Output the [X, Y] coordinate of the center of the cell containing the given text.  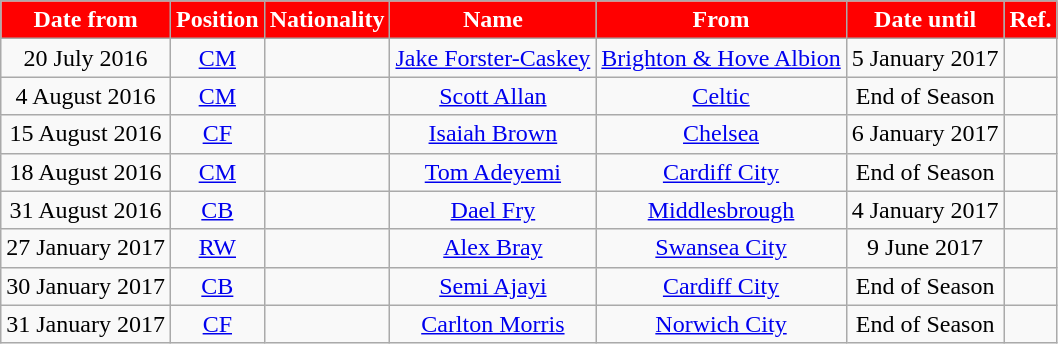
31 August 2016 [86, 210]
Chelsea [721, 134]
Isaiah Brown [493, 134]
Dael Fry [493, 210]
Semi Ajayi [493, 286]
30 January 2017 [86, 286]
5 January 2017 [925, 58]
Scott Allan [493, 96]
Celtic [721, 96]
Alex Bray [493, 248]
15 August 2016 [86, 134]
Brighton & Hove Albion [721, 58]
9 June 2017 [925, 248]
Middlesbrough [721, 210]
4 January 2017 [925, 210]
6 January 2017 [925, 134]
RW [217, 248]
Jake Forster-Caskey [493, 58]
Position [217, 20]
4 August 2016 [86, 96]
Nationality [327, 20]
Date from [86, 20]
Carlton Morris [493, 324]
Tom Adeyemi [493, 172]
27 January 2017 [86, 248]
Name [493, 20]
20 July 2016 [86, 58]
18 August 2016 [86, 172]
Norwich City [721, 324]
From [721, 20]
31 January 2017 [86, 324]
Swansea City [721, 248]
Date until [925, 20]
Ref. [1030, 20]
